Identify which cell holds the provided text, then report its (x, y) central coordinate. 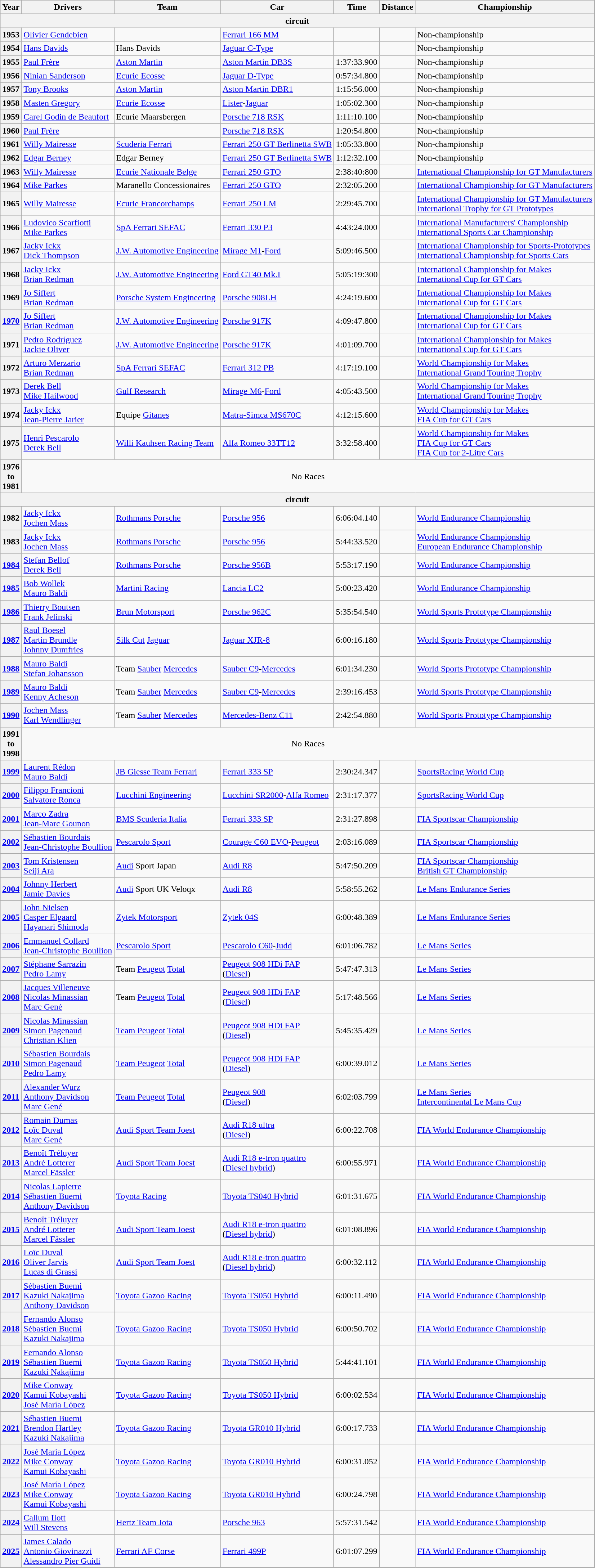
Emmanuel Collard Jean-Christophe Boullion (68, 945)
World Endurance Championship European Endurance Championship (505, 542)
1985 (11, 588)
Ferrari 499P (277, 1551)
4:17:19.100 (357, 368)
Henri Pescarolo Derek Bell (68, 443)
Lucchini SR2000-Alfa Romeo (277, 795)
1963 (11, 172)
1966 (11, 228)
2012 (11, 1130)
2011 (11, 1097)
Jacques Villeneuve Nicolas Minassian Marc Gené (68, 997)
Mirage M6-Ford (277, 391)
1990 (11, 715)
2:42:54.880 (357, 715)
Matra-Simca MS670C (277, 415)
Ferrari AF Corse (167, 1551)
Ludovico Scarfiotti Mike Parkes (68, 228)
Drivers (68, 7)
1962 (11, 158)
1972 (11, 368)
2:32:05.200 (357, 185)
5:00:23.420 (357, 588)
6:06:04.140 (357, 518)
1956 (11, 76)
Championship (505, 7)
Jacky Ickx Jean-Pierre Jarier (68, 415)
2017 (11, 1295)
2005 (11, 917)
6:00:16.180 (357, 640)
Ninian Sanderson (68, 76)
2:38:40:800 (357, 172)
1953 (11, 35)
2015 (11, 1229)
2018 (11, 1329)
1:20:54.800 (357, 130)
6:00:55.971 (357, 1163)
Peugeot 908(Diesel) (277, 1097)
1958 (11, 103)
6:00:50.702 (357, 1329)
1:37:33.900 (357, 62)
0:57:34.800 (357, 76)
4:09:47.800 (357, 321)
Audi Sport UK Veloqx (167, 889)
Zytek Motorsport (167, 917)
International Manufacturers' Championship International Sports Car Championship (505, 228)
Johnny Herbert Jamie Davies (68, 889)
1988 (11, 668)
6:00:22.708 (357, 1130)
3:32:58.400 (357, 443)
Masten Gregory (68, 103)
2022 (11, 1461)
2004 (11, 889)
Tony Brooks (68, 89)
Jaguar C-Type (277, 48)
6:00:32.112 (357, 1262)
1954 (11, 48)
Scuderia Ferrari (167, 144)
Derek Bell Mike Hailwood (68, 391)
Equipe Gitanes (167, 415)
4:12:15.600 (357, 415)
6:00:39.012 (357, 1064)
Toyota TS040 Hybrid (277, 1196)
Sébastien Bourdais Jean-Christophe Boullion (68, 842)
1964 (11, 185)
Loïc Duval Oliver Jarvis Lucas di Grassi (68, 1262)
1:11:10.100 (357, 117)
Nicolas Minassian Simon Pagenaud Christian Klien (68, 1030)
Brun Motorsport (167, 612)
5:44:41.101 (357, 1362)
John Nielsen Casper Elgaard Hayanari Shimoda (68, 917)
Ecurie Francorchamps (167, 204)
Martini Racing (167, 588)
6:01:08.896 (357, 1229)
2:39:16.453 (357, 692)
1961 (11, 144)
6:01:34.230 (357, 668)
Team (167, 7)
1955 (11, 62)
Zytek 04S (277, 917)
2002 (11, 842)
Ferrari 250 LM (277, 204)
Porsche 908LH (277, 297)
Jaguar XJR-8 (277, 640)
1:12:32.100 (357, 158)
6:02:03.799 (357, 1097)
5:05:19:300 (357, 274)
6:01:07.299 (357, 1551)
1965 (11, 204)
2003 (11, 866)
Ferrari 166 MM (277, 35)
Raul Boesel Martin Brundle Johnny Dumfries (68, 640)
5:58:55.262 (357, 889)
Le Mans SeriesIntercontinental Le Mans Cup (505, 1097)
5:57:31.542 (357, 1523)
BMS Scuderia Italia (167, 819)
Arturo Merzario Brian Redman (68, 368)
Mauro Baldi Kenny Acheson (68, 692)
1989 (11, 692)
1971 (11, 344)
2013 (11, 1163)
Bob Wollek Mauro Baldi (68, 588)
Romain Dumas Loïc Duval Marc Gené (68, 1130)
1970 (11, 321)
5:17:48.566 (357, 997)
1983 (11, 542)
Lancia LC2 (277, 588)
Courage C60 EVO-Peugeot (277, 842)
2:03:16.089 (357, 842)
Jochen Mass Karl Wendlinger (68, 715)
5:53:17.190 (357, 565)
1999 (11, 772)
1:15:56.000 (357, 89)
1:05:02.300 (357, 103)
Porsche 963 (277, 1523)
2020 (11, 1395)
Callum Ilott Will Stevens (68, 1523)
Laurent Rédon Mauro Baldi (68, 772)
Ferrari 312 PB (277, 368)
2019 (11, 1362)
2023 (11, 1495)
1982 (11, 518)
Stéphane Sarrazin Pedro Lamy (68, 969)
6:00:17.733 (357, 1428)
Mike Conway Kamui Kobayashi José María López (68, 1395)
2000 (11, 795)
Ford GT40 Mk.I (277, 274)
1976to1981 (11, 476)
2008 (11, 997)
Lister-Jaguar (277, 103)
Jacky Ickx Brian Redman (68, 274)
6:00:24.798 (357, 1495)
Gulf Research (167, 391)
5:47:50.209 (357, 866)
5:47:47.313 (357, 969)
5:35:54.540 (357, 612)
Sébastien Buemi Kazuki Nakajima Anthony Davidson (68, 1295)
2:30:24.347 (357, 772)
6:00:11.490 (357, 1295)
2014 (11, 1196)
1969 (11, 297)
4:24:19.600 (357, 297)
JB Giesse Team Ferrari (167, 772)
Olivier Gendebien (68, 35)
2001 (11, 819)
Mirage M1-Ford (277, 251)
Distance (398, 7)
Thierry Boutsen Frank Jelinski (68, 612)
Sébastien Bourdais Simon Pagenaud Pedro Lamy (68, 1064)
5:45:35.429 (357, 1030)
Aston Martin DBR1 (277, 89)
1973 (11, 391)
Car (277, 7)
2010 (11, 1064)
Ecurie Maarsbergen (167, 117)
1968 (11, 274)
Ecurie Nationale Belge (167, 172)
2009 (11, 1030)
4:43:24.000 (357, 228)
Jaguar D-Type (277, 76)
Jacky Ickx Dick Thompson (68, 251)
World Championship for Makes FIA Cup for GT Cars (505, 415)
Mike Parkes (68, 185)
4:01:09.700 (357, 344)
1:05:33.800 (357, 144)
1975 (11, 443)
Aston Martin DB3S (277, 62)
Lucchini Engineering (167, 795)
Stefan Bellof Derek Bell (68, 565)
6:01:06.782 (357, 945)
6:01:31.675 (357, 1196)
Audi R18 ultra(Diesel) (277, 1130)
Mauro Baldi Stefan Johansson (68, 668)
Hertz Team Jota (167, 1523)
Porsche 956B (277, 565)
2024 (11, 1523)
Carel Godin de Beaufort (68, 117)
2021 (11, 1428)
Maranello Concessionaires (167, 185)
Pescarolo C60-Judd (277, 945)
Tom Kristensen Seiji Ara (68, 866)
6:00:48.389 (357, 917)
1967 (11, 251)
6:00:02.534 (357, 1395)
5:44:33.520 (357, 542)
2:31:17.377 (357, 795)
1974 (11, 415)
Ferrari 330 P3 (277, 228)
Toyota Racing (167, 1196)
2006 (11, 945)
2007 (11, 969)
Mercedes-Benz C11 (277, 715)
Porsche System Engineering (167, 297)
James Calado Antonio Giovinazzi Alessandro Pier Guidi (68, 1551)
2:31:27.898 (357, 819)
FIA Sportscar ChampionshipBritish GT Championship (505, 866)
World Championship for Makes FIA Cup for GT Cars FIA Cup for 2-Litre Cars (505, 443)
1986 (11, 612)
2016 (11, 1262)
1959 (11, 117)
4:05:43.500 (357, 391)
Audi Sport Japan (167, 866)
Willi Kauhsen Racing Team (167, 443)
Year (11, 7)
Porsche 962C (277, 612)
2025 (11, 1551)
International Championship for GT Manufacturers International Trophy for GT Prototypes (505, 204)
Silk Cut Jaguar (167, 640)
Pedro Rodríguez Jackie Oliver (68, 344)
Alfa Romeo 33TT12 (277, 443)
1960 (11, 130)
1987 (11, 640)
International Championship for Sports-Prototypes International Championship for Sports Cars (505, 251)
1984 (11, 565)
1957 (11, 89)
Alexander Wurz Anthony Davidson Marc Gené (68, 1097)
Sébastien Buemi Brendon Hartley Kazuki Nakajima (68, 1428)
Nicolas Lapierre Sébastien Buemi Anthony Davidson (68, 1196)
Filippo Francioni Salvatore Ronca (68, 795)
1991to1998 (11, 743)
Time (357, 7)
5:09:46.500 (357, 251)
2:29:45.700 (357, 204)
Marco Zadra Jean-Marc Gounon (68, 819)
6:00:31.052 (357, 1461)
